Locate the cell with the specified text and output its [X, Y] center coordinate. 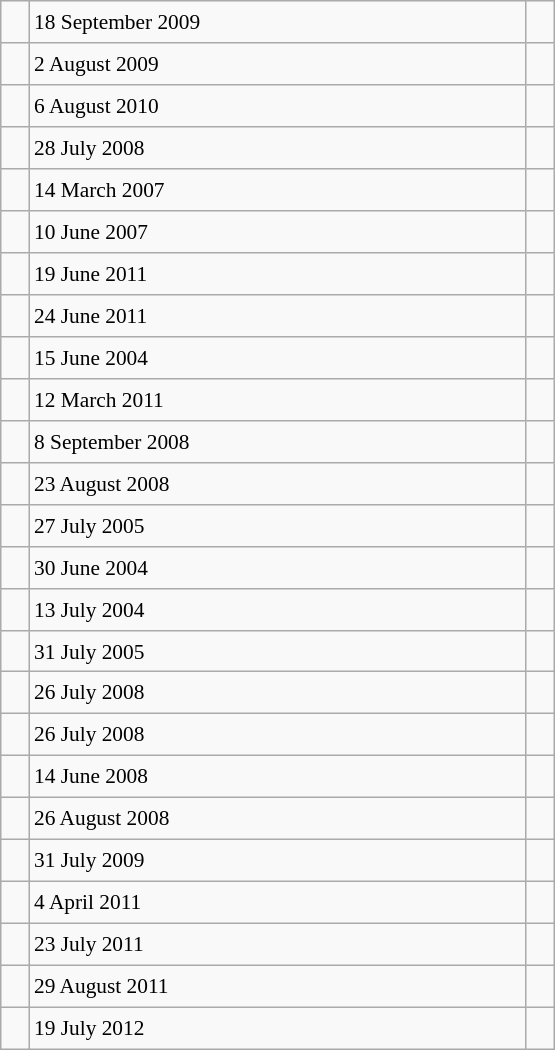
14 June 2008 [278, 777]
24 June 2011 [278, 316]
12 March 2011 [278, 399]
10 June 2007 [278, 232]
23 July 2011 [278, 945]
31 July 2009 [278, 861]
28 July 2008 [278, 148]
31 July 2005 [278, 651]
15 June 2004 [278, 358]
19 June 2011 [278, 274]
13 July 2004 [278, 609]
6 August 2010 [278, 106]
18 September 2009 [278, 22]
29 August 2011 [278, 986]
19 July 2012 [278, 1028]
2 August 2009 [278, 64]
26 August 2008 [278, 819]
23 August 2008 [278, 483]
14 March 2007 [278, 190]
30 June 2004 [278, 567]
27 July 2005 [278, 525]
8 September 2008 [278, 441]
4 April 2011 [278, 903]
